Locate the cell with the specified text and output its (X, Y) center coordinate. 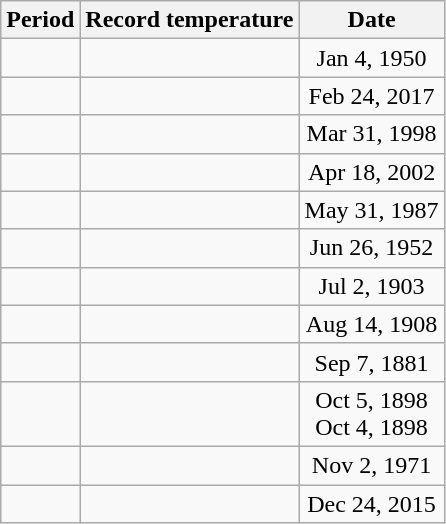
Period (40, 20)
Mar 31, 1998 (372, 134)
Jun 26, 1952 (372, 248)
Jul 2, 1903 (372, 286)
Sep 7, 1881 (372, 362)
May 31, 1987 (372, 210)
Dec 24, 2015 (372, 503)
Apr 18, 2002 (372, 172)
Record temperature (190, 20)
Nov 2, 1971 (372, 465)
Feb 24, 2017 (372, 96)
Aug 14, 1908 (372, 324)
Oct 5, 1898Oct 4, 1898 (372, 414)
Jan 4, 1950 (372, 58)
Date (372, 20)
